Find where the given text appears and provide that cell's center as (X, Y) coordinate. 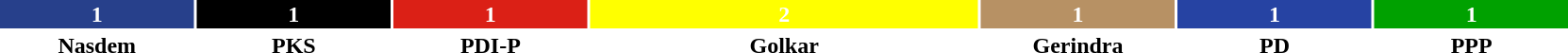
2 (785, 14)
